Identify which cell holds the provided text, then report its [x, y] central coordinate. 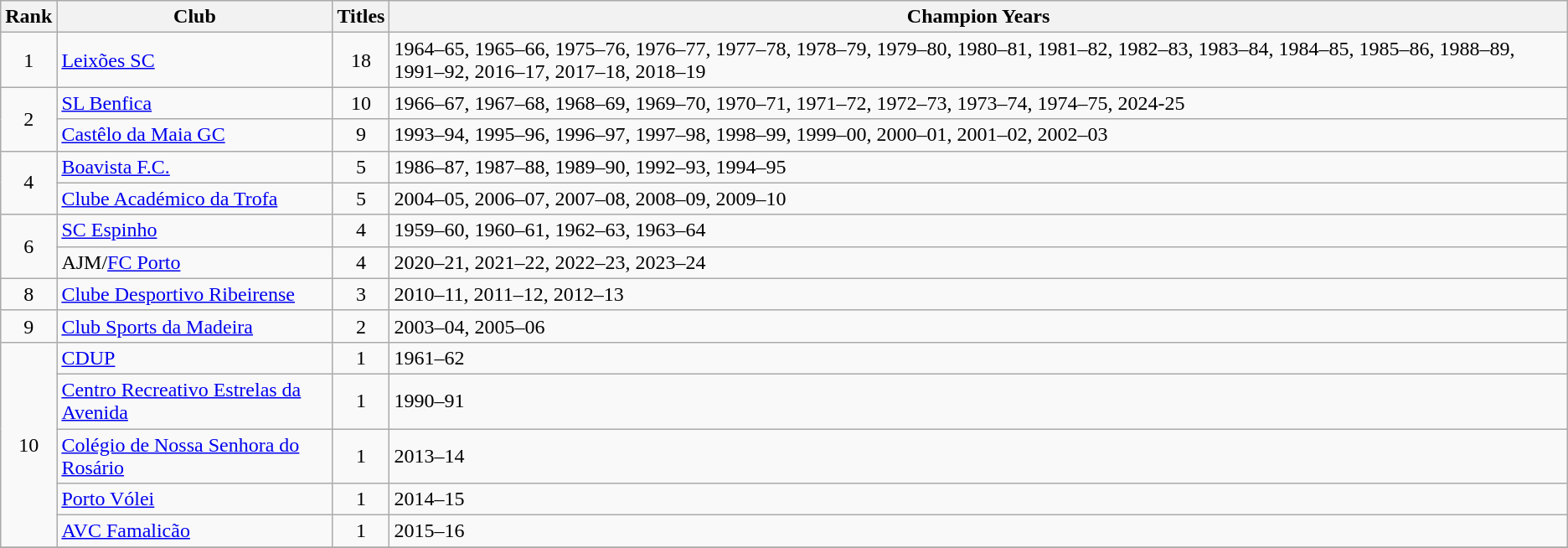
SC Espinho [194, 230]
8 [28, 294]
1986–87, 1987–88, 1989–90, 1992–93, 1994–95 [978, 167]
Titles [361, 17]
AJM/FC Porto [194, 262]
6 [28, 246]
2010–11, 2011–12, 2012–13 [978, 294]
2015–16 [978, 531]
Clube Académico da Trofa [194, 199]
2020–21, 2021–22, 2022–23, 2023–24 [978, 262]
CDUP [194, 358]
Porto Vólei [194, 499]
Leixões SC [194, 60]
2004–05, 2006–07, 2007–08, 2008–09, 2009–10 [978, 199]
1966–67, 1967–68, 1968–69, 1969–70, 1970–71, 1971–72, 1972–73, 1973–74, 1974–75, 2024-25 [978, 103]
2014–15 [978, 499]
Boavista F.C. [194, 167]
18 [361, 60]
1993–94, 1995–96, 1996–97, 1997–98, 1998–99, 1999–00, 2000–01, 2001–02, 2002–03 [978, 135]
1961–62 [978, 358]
3 [361, 294]
Castêlo da Maia GC [194, 135]
Clube Desportivo Ribeirense [194, 294]
SL Benfica [194, 103]
Club Sports da Madeira [194, 326]
Rank [28, 17]
1959–60, 1960–61, 1962–63, 1963–64 [978, 230]
Centro Recreativo Estrelas da Avenida [194, 401]
Colégio de Nossa Senhora do Rosário [194, 456]
2003–04, 2005–06 [978, 326]
Club [194, 17]
AVC Famalicão [194, 531]
Champion Years [978, 17]
1990–91 [978, 401]
2013–14 [978, 456]
